Search for the cell housing the specified text and yield its [x, y] center coordinate. 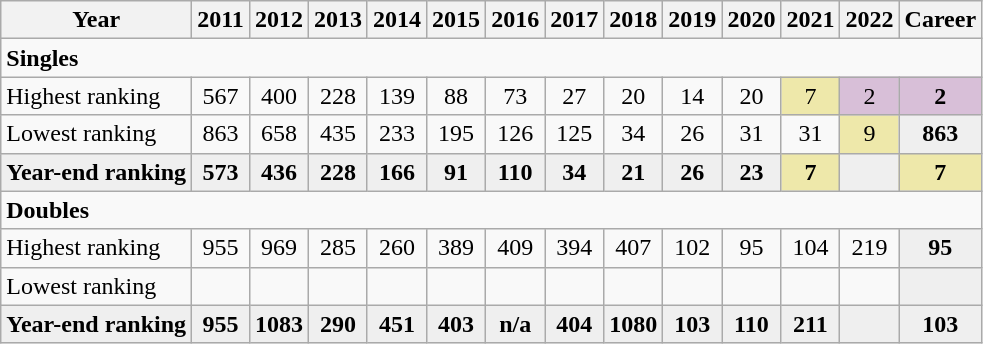
2013 [338, 20]
23 [752, 172]
21 [634, 172]
436 [278, 172]
658 [278, 134]
290 [338, 324]
969 [278, 248]
91 [456, 172]
2012 [278, 20]
1080 [634, 324]
2016 [516, 20]
139 [396, 96]
1083 [278, 324]
407 [634, 248]
Singles [492, 58]
14 [692, 96]
2022 [870, 20]
2014 [396, 20]
Doubles [492, 210]
435 [338, 134]
126 [516, 134]
389 [456, 248]
2017 [574, 20]
125 [574, 134]
27 [574, 96]
573 [221, 172]
Career [940, 20]
2018 [634, 20]
n/a [516, 324]
9 [870, 134]
166 [396, 172]
2015 [456, 20]
2021 [810, 20]
102 [692, 248]
404 [574, 324]
219 [870, 248]
2019 [692, 20]
403 [456, 324]
400 [278, 96]
394 [574, 248]
104 [810, 248]
567 [221, 96]
Year [96, 20]
451 [396, 324]
73 [516, 96]
195 [456, 134]
88 [456, 96]
409 [516, 248]
211 [810, 324]
2011 [221, 20]
233 [396, 134]
2020 [752, 20]
285 [338, 248]
260 [396, 248]
